Find where the given text appears and provide that cell's center as [x, y] coordinate. 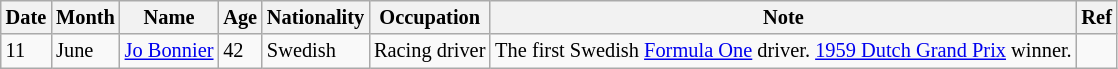
Occupation [430, 17]
Month [86, 17]
Date [26, 17]
Nationality [316, 17]
42 [240, 51]
Racing driver [430, 51]
The first Swedish Formula One driver. 1959 Dutch Grand Prix winner. [783, 51]
Age [240, 17]
Note [783, 17]
Jo Bonnier [170, 51]
Swedish [316, 51]
11 [26, 51]
Name [170, 17]
Ref [1097, 17]
June [86, 51]
